Capture the cell that displays the provided text and extract its (x, y) central coordinate. 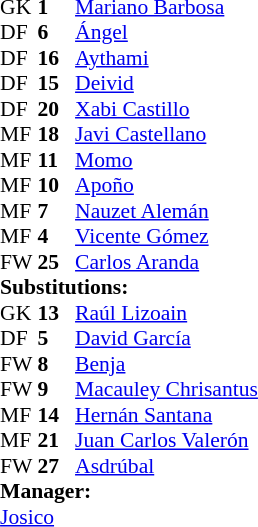
Hernán Santana (166, 415)
Raúl Lizoain (166, 313)
6 (57, 33)
Substitutions: (129, 287)
Xabi Castillo (166, 109)
14 (57, 415)
8 (57, 364)
7 (57, 211)
4 (57, 237)
Deivid (166, 83)
Benja (166, 364)
Nauzet Alemán (166, 211)
11 (57, 160)
Macauley Chrisantus (166, 389)
15 (57, 83)
Ángel (166, 33)
9 (57, 389)
David García (166, 339)
Asdrúbal (166, 466)
5 (57, 339)
Apoño (166, 185)
13 (57, 313)
Aythami (166, 58)
GK (19, 313)
Vicente Gómez (166, 237)
Juan Carlos Valerón (166, 441)
Carlos Aranda (166, 262)
Javi Castellano (166, 135)
10 (57, 185)
20 (57, 109)
27 (57, 466)
16 (57, 58)
25 (57, 262)
21 (57, 441)
18 (57, 135)
Manager: (129, 491)
Momo (166, 160)
